Output the (X, Y) coordinate of the center of the cell containing the given text.  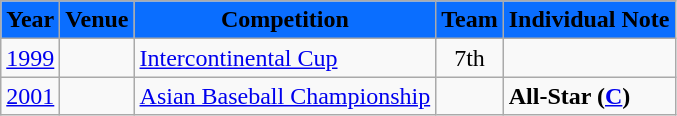
Asian Baseball Championship (285, 96)
1999 (30, 58)
Competition (285, 20)
Individual Note (589, 20)
Team (470, 20)
Year (30, 20)
Intercontinental Cup (285, 58)
Venue (97, 20)
All-Star (C) (589, 96)
2001 (30, 96)
7th (470, 58)
